Find where the given text appears and provide that cell's center as [x, y] coordinate. 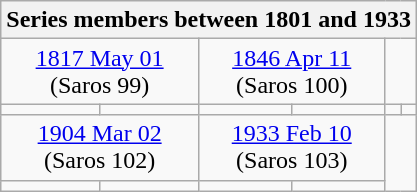
1817 May 01(Saros 99) [100, 72]
1933 Feb 10(Saros 103) [292, 148]
1846 Apr 11(Saros 100) [292, 72]
Series members between 1801 and 1933 [209, 20]
1904 Mar 02(Saros 102) [100, 148]
